From the cell containing the given text, extract its center point as (x, y) coordinate. 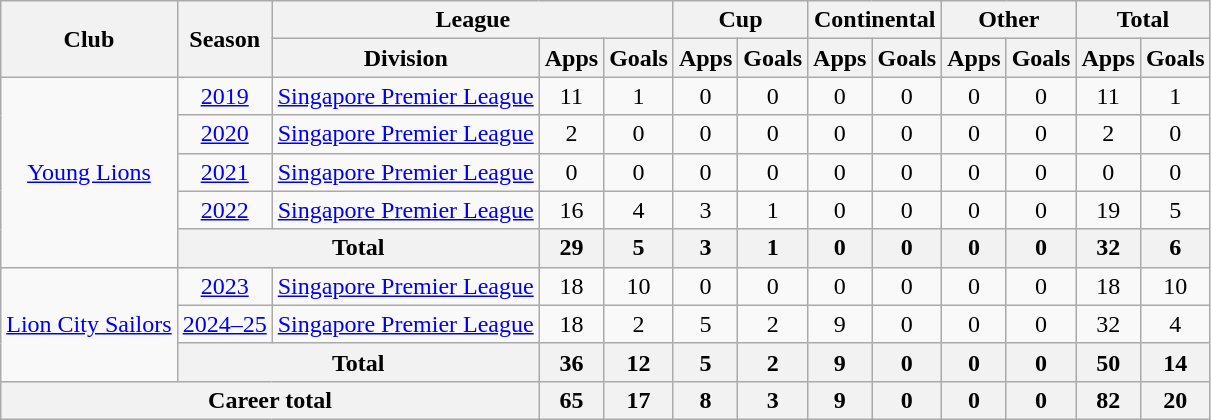
12 (639, 362)
2022 (224, 210)
Other (1009, 20)
Young Lions (89, 172)
2021 (224, 172)
Lion City Sailors (89, 324)
Continental (875, 20)
Division (406, 58)
2024–25 (224, 324)
6 (1175, 248)
29 (571, 248)
League (472, 20)
Season (224, 39)
20 (1175, 400)
2019 (224, 96)
65 (571, 400)
Club (89, 39)
2020 (224, 134)
82 (1108, 400)
36 (571, 362)
Cup (740, 20)
14 (1175, 362)
Career total (270, 400)
19 (1108, 210)
50 (1108, 362)
17 (639, 400)
2023 (224, 286)
16 (571, 210)
8 (705, 400)
